Search for the cell housing the specified text and yield its (x, y) center coordinate. 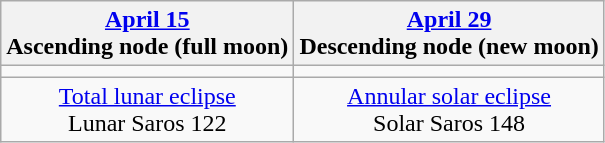
April 15Ascending node (full moon) (148, 34)
Annular solar eclipseSolar Saros 148 (449, 110)
Total lunar eclipseLunar Saros 122 (148, 110)
April 29Descending node (new moon) (449, 34)
